Provide the [X, Y] coordinate of the cell's center where the given text is located.  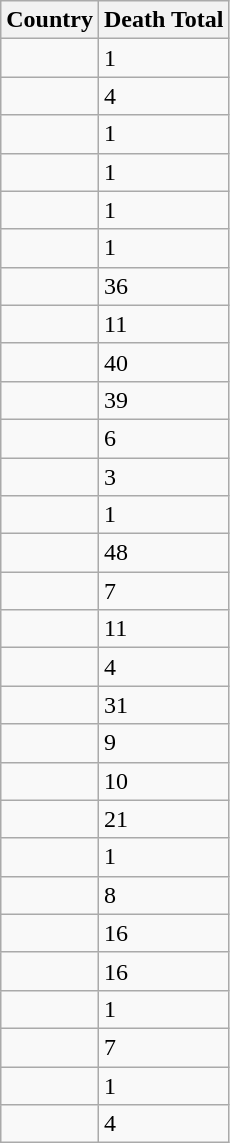
9 [163, 743]
21 [163, 819]
31 [163, 705]
48 [163, 553]
10 [163, 781]
39 [163, 400]
40 [163, 362]
6 [163, 438]
8 [163, 895]
Country [50, 20]
Death Total [163, 20]
3 [163, 477]
36 [163, 286]
